Return (X, Y) of the center of cell containing provided text 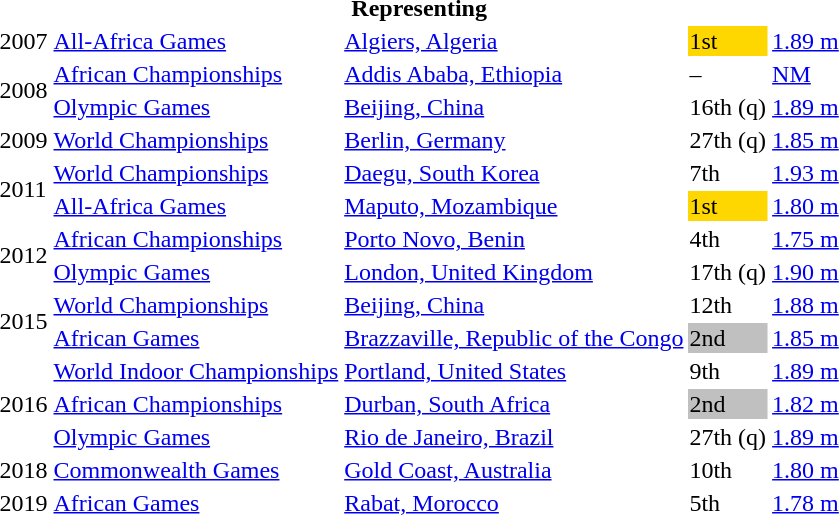
Portland, United States (514, 371)
10th (728, 470)
4th (728, 239)
Berlin, Germany (514, 140)
12th (728, 305)
17th (q) (728, 272)
World Indoor Championships (196, 371)
Algiers, Algeria (514, 41)
Durban, South Africa (514, 404)
16th (q) (728, 107)
Rio de Janeiro, Brazil (514, 437)
African Games (196, 338)
9th (728, 371)
Addis Ababa, Ethiopia (514, 74)
London, United Kingdom (514, 272)
– (728, 74)
Commonwealth Games (196, 470)
7th (728, 173)
Daegu, South Korea (514, 173)
Brazzaville, Republic of the Congo (514, 338)
Maputo, Mozambique (514, 206)
Porto Novo, Benin (514, 239)
Gold Coast, Australia (514, 470)
